From the cell containing the given text, extract its center point as (X, Y) coordinate. 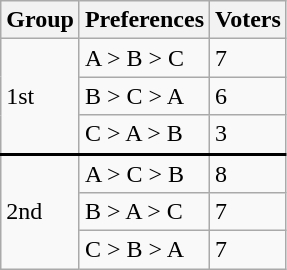
2nd (40, 212)
3 (248, 134)
Group (40, 20)
Voters (248, 20)
8 (248, 174)
B > C > A (144, 96)
A > C > B (144, 174)
1st (40, 96)
A > B > C (144, 58)
C > B > A (144, 250)
Preferences (144, 20)
B > A > C (144, 212)
6 (248, 96)
C > A > B (144, 134)
